Extract the (X, Y) coordinate from the center of the cell holding the provided text.  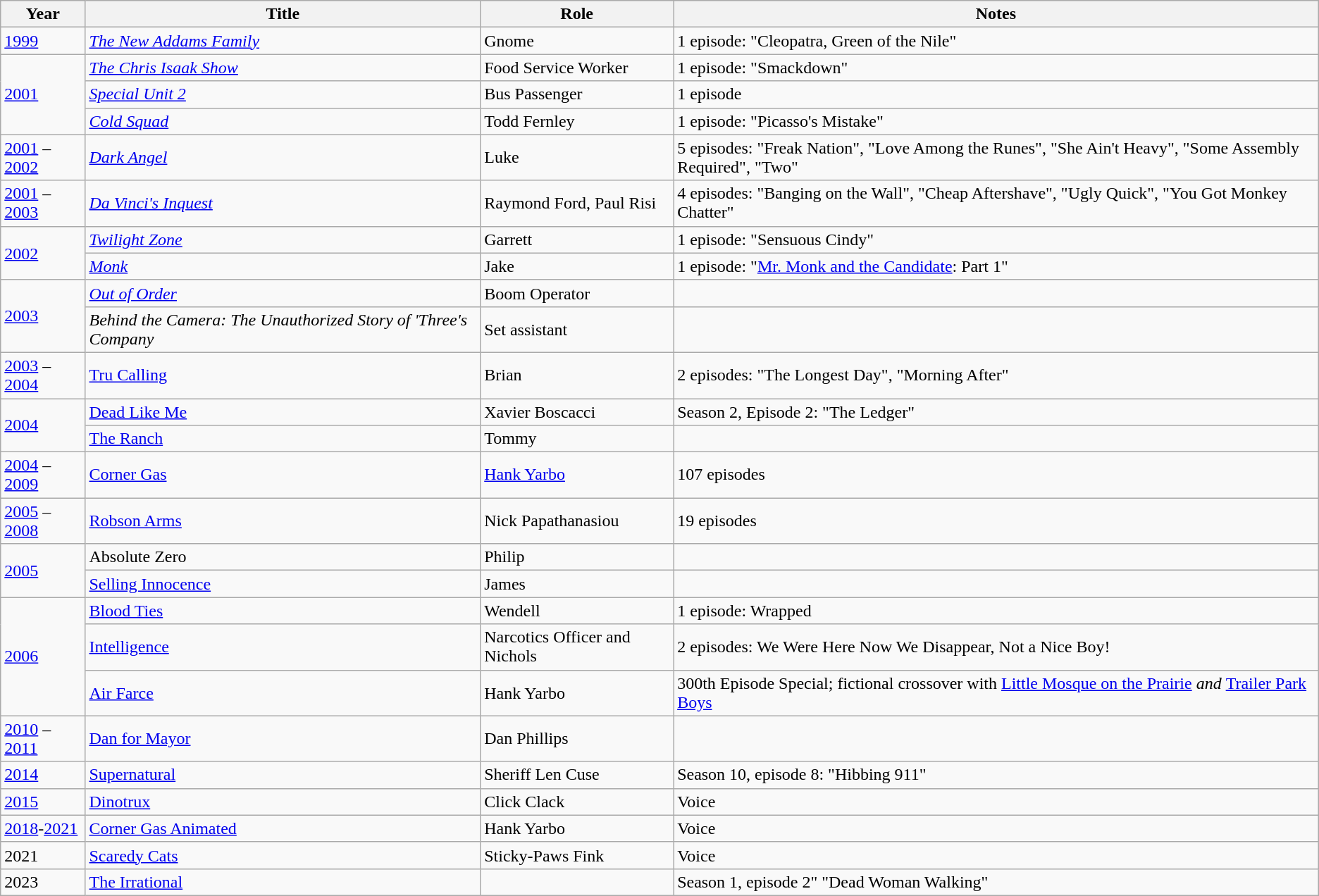
Jake (577, 266)
Dark Angel (283, 158)
1 episode: "Cleopatra, Green of the Nile" (996, 41)
1 episode: "Smackdown" (996, 68)
2023 (43, 882)
The Irrational (283, 882)
Food Service Worker (577, 68)
The New Addams Family (283, 41)
1 episode: "Sensuous Cindy" (996, 239)
2 episodes: "The Longest Day", "Morning After" (996, 375)
2014 (43, 775)
Tru Calling (283, 375)
2002 (43, 253)
James (577, 584)
Robson Arms (283, 521)
Todd Fernley (577, 121)
Intelligence (283, 647)
The Chris Isaak Show (283, 68)
Role (577, 14)
Garrett (577, 239)
Da Vinci's Inquest (283, 203)
Brian (577, 375)
Dinotrux (283, 802)
Xavier Boscacci (577, 412)
2001 – 2002 (43, 158)
2 episodes: We Were Here Now We Disappear, Not a Nice Boy! (996, 647)
Sheriff Len Cuse (577, 775)
1 episode (996, 94)
Selling Innocence (283, 584)
Monk (283, 266)
Wendell (577, 611)
Bus Passenger (577, 94)
Corner Gas Animated (283, 828)
Boom Operator (577, 293)
5 episodes: "Freak Nation", "Love Among the Runes", "She Ain't Heavy", "Some Assembly Required", "Two" (996, 158)
2003 (43, 316)
Title (283, 14)
Out of Order (283, 293)
Click Clack (577, 802)
Season 10, episode 8: "Hibbing 911" (996, 775)
Dan for Mayor (283, 738)
300th Episode Special; fictional crossover with Little Mosque on the Prairie and Trailer Park Boys (996, 693)
Philip (577, 557)
19 episodes (996, 521)
2005 – 2008 (43, 521)
Sticky-Paws Fink (577, 855)
Notes (996, 14)
Gnome (577, 41)
Dan Phillips (577, 738)
Narcotics Officer and Nichols (577, 647)
Air Farce (283, 693)
Behind the Camera: The Unauthorized Story of 'Three's Company (283, 330)
The Ranch (283, 439)
2004 – 2009 (43, 475)
2001 – 2003 (43, 203)
1 episode: Wrapped (996, 611)
Absolute Zero (283, 557)
2005 (43, 571)
Year (43, 14)
Special Unit 2 (283, 94)
Set assistant (577, 330)
Corner Gas (283, 475)
Season 1, episode 2" "Dead Woman Walking" (996, 882)
Scaredy Cats (283, 855)
1999 (43, 41)
Blood Ties (283, 611)
2006 (43, 657)
Nick Papathanasiou (577, 521)
2021 (43, 855)
Tommy (577, 439)
107 episodes (996, 475)
2010 – 2011 (43, 738)
Supernatural (283, 775)
1 episode: "Mr. Monk and the Candidate: Part 1" (996, 266)
2015 (43, 802)
2018-2021 (43, 828)
Twilight Zone (283, 239)
Cold Squad (283, 121)
4 episodes: "Banging on the Wall", "Cheap Aftershave", "Ugly Quick", "You Got Monkey Chatter" (996, 203)
1 episode: "Picasso's Mistake" (996, 121)
Dead Like Me (283, 412)
Season 2, Episode 2: "The Ledger" (996, 412)
2004 (43, 425)
Raymond Ford, Paul Risi (577, 203)
Luke (577, 158)
2003 – 2004 (43, 375)
2001 (43, 94)
